From the cell containing the given text, extract its center point as (X, Y) coordinate. 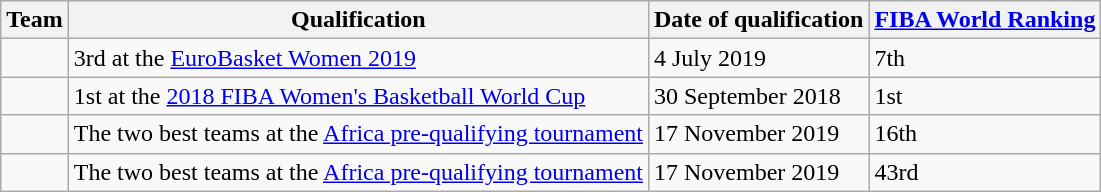
1st at the 2018 FIBA Women's Basketball World Cup (358, 96)
FIBA World Ranking (985, 20)
30 September 2018 (758, 96)
7th (985, 58)
16th (985, 134)
Date of qualification (758, 20)
Qualification (358, 20)
4 July 2019 (758, 58)
3rd at the EuroBasket Women 2019 (358, 58)
1st (985, 96)
Team (35, 20)
43rd (985, 172)
